Identify which cell holds the provided text, then report its (X, Y) central coordinate. 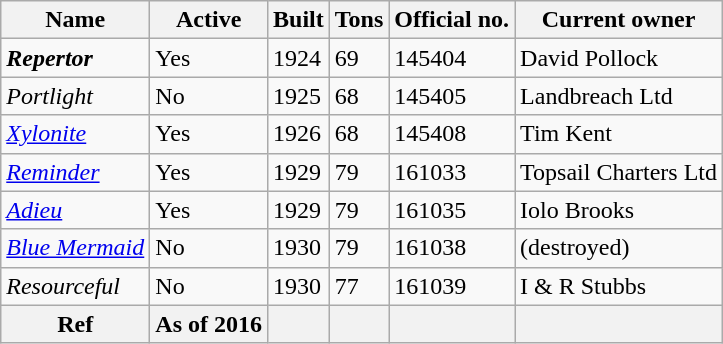
Repertor (76, 58)
Active (209, 20)
Reminder (76, 172)
Adieu (76, 210)
I & R Stubbs (619, 286)
Built (299, 20)
145404 (452, 58)
77 (359, 286)
Tons (359, 20)
Name (76, 20)
Current owner (619, 20)
Iolo Brooks (619, 210)
1925 (299, 96)
(destroyed) (619, 248)
145408 (452, 134)
Official no. (452, 20)
Portlight (76, 96)
145405 (452, 96)
161038 (452, 248)
161035 (452, 210)
Topsail Charters Ltd (619, 172)
1924 (299, 58)
Blue Mermaid (76, 248)
As of 2016 (209, 324)
Landbreach Ltd (619, 96)
Resourceful (76, 286)
161039 (452, 286)
Ref (76, 324)
David Pollock (619, 58)
69 (359, 58)
Xylonite (76, 134)
161033 (452, 172)
Tim Kent (619, 134)
1926 (299, 134)
